Search for the cell housing the specified text and yield its [X, Y] center coordinate. 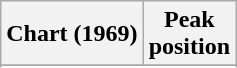
Chart (1969) [72, 34]
Peakposition [189, 34]
